Extract the [X, Y] coordinate from the center of the cell holding the provided text.  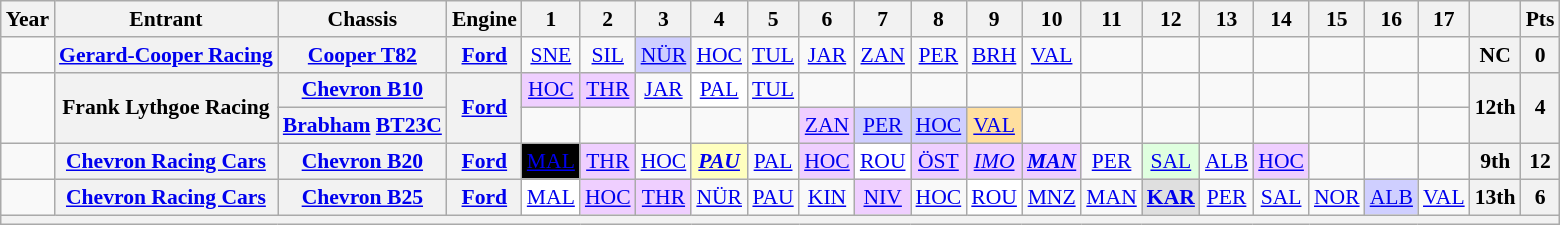
9th [1496, 162]
Year [28, 19]
Cooper T82 [362, 55]
Pts [1540, 19]
Brabham BT23C [362, 126]
Engine [484, 19]
BRH [994, 55]
KAR [1171, 197]
1 [551, 19]
13th [1496, 197]
Entrant [166, 19]
NC [1496, 55]
15 [1337, 19]
MNZ [1052, 197]
NIV [883, 197]
8 [939, 19]
10 [1052, 19]
16 [1392, 19]
SIL [608, 55]
17 [1444, 19]
NOR [1337, 197]
13 [1226, 19]
0 [1540, 55]
Chassis [362, 19]
12th [1496, 108]
KIN [827, 197]
9 [994, 19]
5 [773, 19]
Chevron B10 [362, 90]
Gerard-Cooper Racing [166, 55]
Chevron B20 [362, 162]
Frank Lythgoe Racing [166, 108]
Chevron B25 [362, 197]
11 [1112, 19]
IMO [994, 162]
3 [664, 19]
2 [608, 19]
ÖST [939, 162]
14 [1281, 19]
7 [883, 19]
SNE [551, 55]
